Find where the given text appears and provide that cell's center as [X, Y] coordinate. 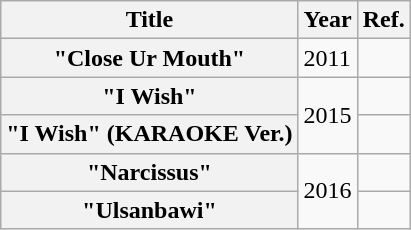
Title [150, 20]
"I Wish" [150, 96]
2011 [328, 58]
2016 [328, 191]
"I Wish" (KARAOKE Ver.) [150, 134]
"Close Ur Mouth" [150, 58]
"Ulsanbawi" [150, 210]
Ref. [384, 20]
"Narcissus" [150, 172]
2015 [328, 115]
Year [328, 20]
